Return the [X, Y] coordinate for the center point of the cell that contains the specified text.  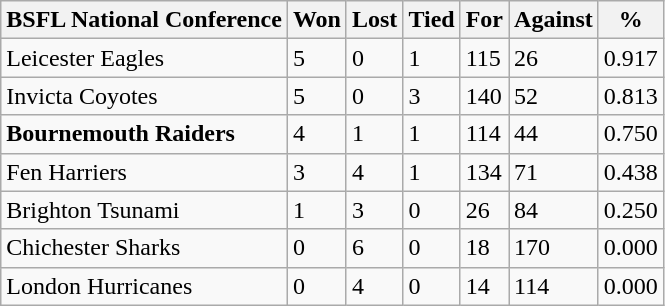
170 [554, 248]
44 [554, 134]
Against [554, 20]
0.750 [630, 134]
Tied [432, 20]
Fen Harriers [144, 172]
14 [484, 286]
BSFL National Conference [144, 20]
Brighton Tsunami [144, 210]
140 [484, 96]
0.917 [630, 58]
115 [484, 58]
% [630, 20]
Leicester Eagles [144, 58]
134 [484, 172]
London Hurricanes [144, 286]
Lost [374, 20]
Invicta Coyotes [144, 96]
84 [554, 210]
Won [316, 20]
0.438 [630, 172]
52 [554, 96]
18 [484, 248]
71 [554, 172]
0.813 [630, 96]
Chichester Sharks [144, 248]
0.250 [630, 210]
For [484, 20]
Bournemouth Raiders [144, 134]
6 [374, 248]
